Find where the given text appears and provide that cell's center as (x, y) coordinate. 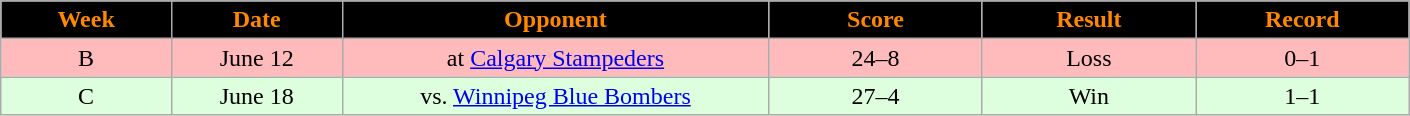
Opponent (556, 20)
Date (256, 20)
24–8 (876, 58)
C (86, 96)
June 12 (256, 58)
B (86, 58)
27–4 (876, 96)
1–1 (1302, 96)
Score (876, 20)
June 18 (256, 96)
0–1 (1302, 58)
Week (86, 20)
Result (1088, 20)
Win (1088, 96)
at Calgary Stampeders (556, 58)
vs. Winnipeg Blue Bombers (556, 96)
Loss (1088, 58)
Record (1302, 20)
